Capture the cell that displays the provided text and extract its (x, y) central coordinate. 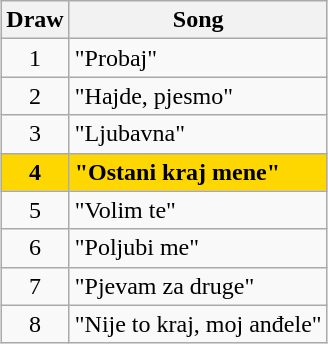
7 (35, 286)
6 (35, 248)
"Poljubi me" (198, 248)
2 (35, 96)
5 (35, 210)
4 (35, 172)
3 (35, 134)
8 (35, 324)
"Ostani kraj mene" (198, 172)
"Nije to kraj, moj anđele" (198, 324)
"Hajde, pjesmo" (198, 96)
"Pjevam za druge" (198, 286)
"Volim te" (198, 210)
"Ljubavna" (198, 134)
Song (198, 20)
1 (35, 58)
Draw (35, 20)
"Probaj" (198, 58)
